Return the [x, y] coordinate for the center point of the cell that contains the specified text.  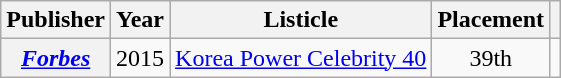
Placement [491, 20]
2015 [140, 58]
39th [491, 58]
Publisher [56, 20]
Year [140, 20]
Korea Power Celebrity 40 [301, 58]
Listicle [301, 20]
Forbes [56, 58]
